Detect which cell encompasses the target text, then output its [X, Y] center coordinate. 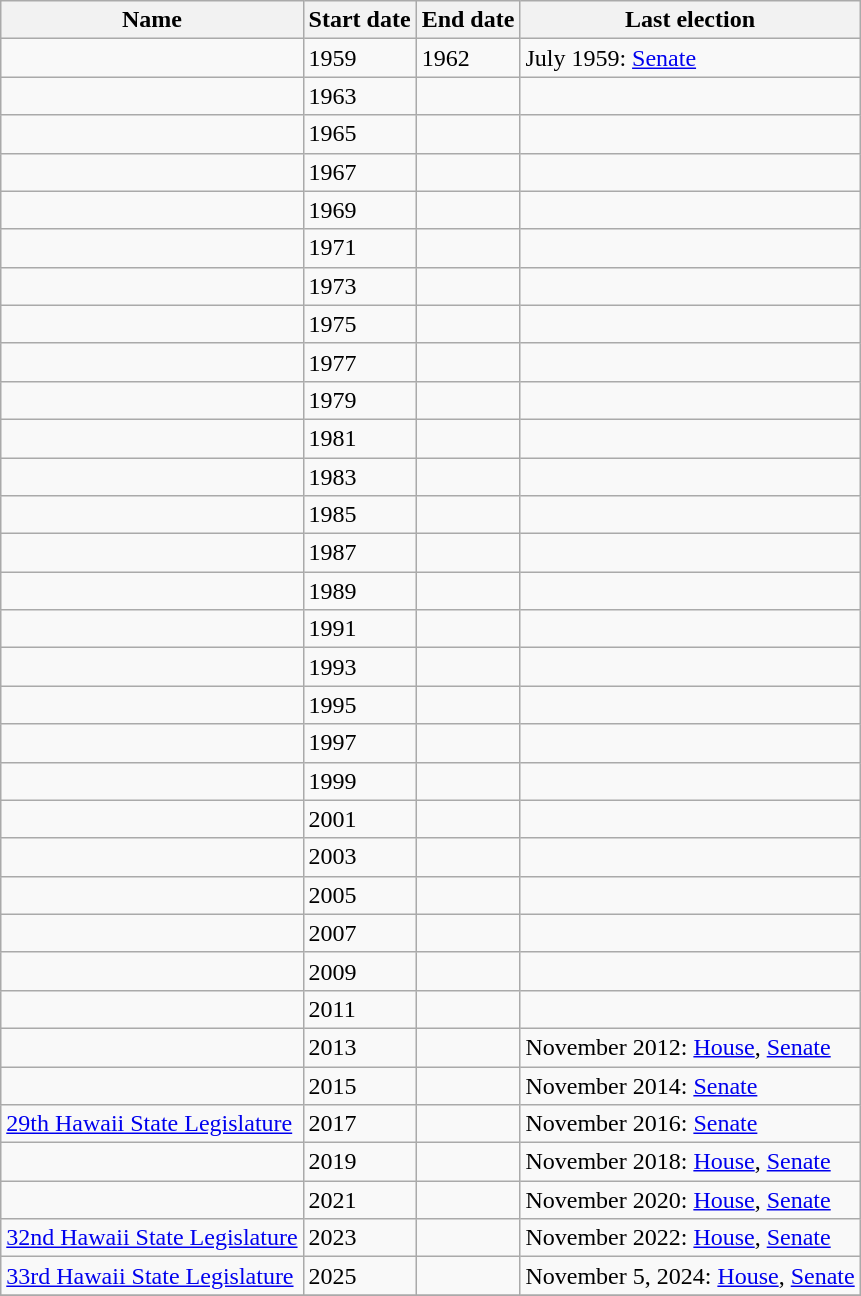
Last election [690, 20]
1977 [360, 362]
1989 [360, 591]
2001 [360, 819]
July 1959: Senate [690, 58]
2019 [360, 1162]
November 5, 2024: House, Senate [690, 1276]
November 2014: Senate [690, 1085]
Name [152, 20]
1962 [468, 58]
29th Hawaii State Legislature [152, 1124]
32nd Hawaii State Legislature [152, 1238]
1983 [360, 477]
1993 [360, 667]
2005 [360, 895]
1991 [360, 629]
2025 [360, 1276]
1971 [360, 248]
November 2022: House, Senate [690, 1238]
2009 [360, 971]
2015 [360, 1085]
1979 [360, 400]
1997 [360, 743]
33rd Hawaii State Legislature [152, 1276]
1973 [360, 286]
2011 [360, 1009]
2003 [360, 857]
1981 [360, 438]
1987 [360, 553]
1965 [360, 134]
Start date [360, 20]
2023 [360, 1238]
November 2020: House, Senate [690, 1200]
2017 [360, 1124]
End date [468, 20]
November 2016: Senate [690, 1124]
2013 [360, 1047]
1967 [360, 172]
1969 [360, 210]
1995 [360, 705]
1999 [360, 781]
2007 [360, 933]
2021 [360, 1200]
1985 [360, 515]
1963 [360, 96]
1975 [360, 324]
November 2018: House, Senate [690, 1162]
1959 [360, 58]
November 2012: House, Senate [690, 1047]
